Capture the cell that displays the provided text and extract its (x, y) central coordinate. 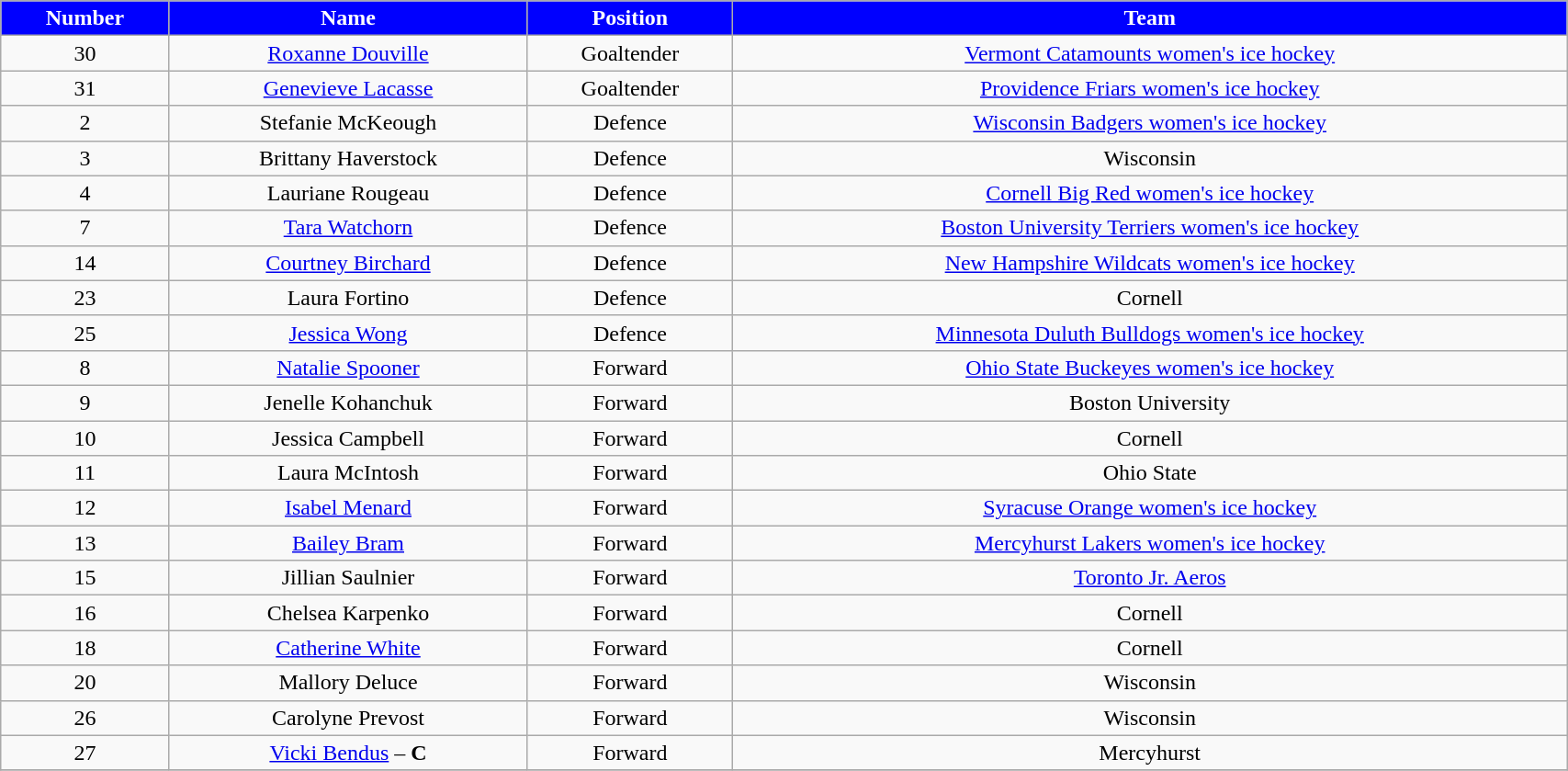
Stefanie McKeough (348, 123)
Jessica Campbell (348, 438)
Brittany Haverstock (348, 158)
10 (85, 438)
Mercyhurst (1150, 753)
4 (85, 193)
Minnesota Duluth Bulldogs women's ice hockey (1150, 333)
Courtney Birchard (348, 263)
Mercyhurst Lakers women's ice hockey (1150, 543)
Cornell Big Red women's ice hockey (1150, 193)
15 (85, 578)
New Hampshire Wildcats women's ice hockey (1150, 263)
Boston University (1150, 403)
Wisconsin Badgers women's ice hockey (1150, 123)
25 (85, 333)
Chelsea Karpenko (348, 613)
Toronto Jr. Aeros (1150, 578)
Lauriane Rougeau (348, 193)
23 (85, 298)
2 (85, 123)
Roxanne Douville (348, 53)
12 (85, 508)
Bailey Bram (348, 543)
Position (630, 18)
Genevieve Lacasse (348, 88)
14 (85, 263)
Tara Watchorn (348, 228)
Laura McIntosh (348, 473)
Mallory Deluce (348, 683)
13 (85, 543)
Team (1150, 18)
Jessica Wong (348, 333)
Number (85, 18)
Carolyne Prevost (348, 718)
16 (85, 613)
18 (85, 648)
Name (348, 18)
Isabel Menard (348, 508)
3 (85, 158)
27 (85, 753)
Boston University Terriers women's ice hockey (1150, 228)
Jenelle Kohanchuk (348, 403)
20 (85, 683)
Ohio State (1150, 473)
7 (85, 228)
9 (85, 403)
Syracuse Orange women's ice hockey (1150, 508)
Jillian Saulnier (348, 578)
Ohio State Buckeyes women's ice hockey (1150, 368)
30 (85, 53)
26 (85, 718)
Catherine White (348, 648)
8 (85, 368)
Providence Friars women's ice hockey (1150, 88)
Vermont Catamounts women's ice hockey (1150, 53)
31 (85, 88)
11 (85, 473)
Vicki Bendus – C (348, 753)
Natalie Spooner (348, 368)
Laura Fortino (348, 298)
